Search for the cell housing the specified text and yield its [x, y] center coordinate. 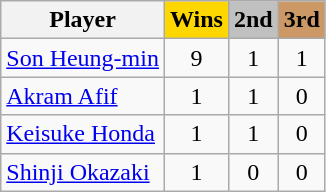
Wins [196, 20]
2nd [253, 20]
Shinji Okazaki [83, 172]
Keisuke Honda [83, 134]
Akram Afif [83, 96]
9 [196, 58]
Son Heung-min [83, 58]
3rd [302, 20]
Player [83, 20]
